Return the (x, y) coordinate for the center point of the cell that contains the specified text.  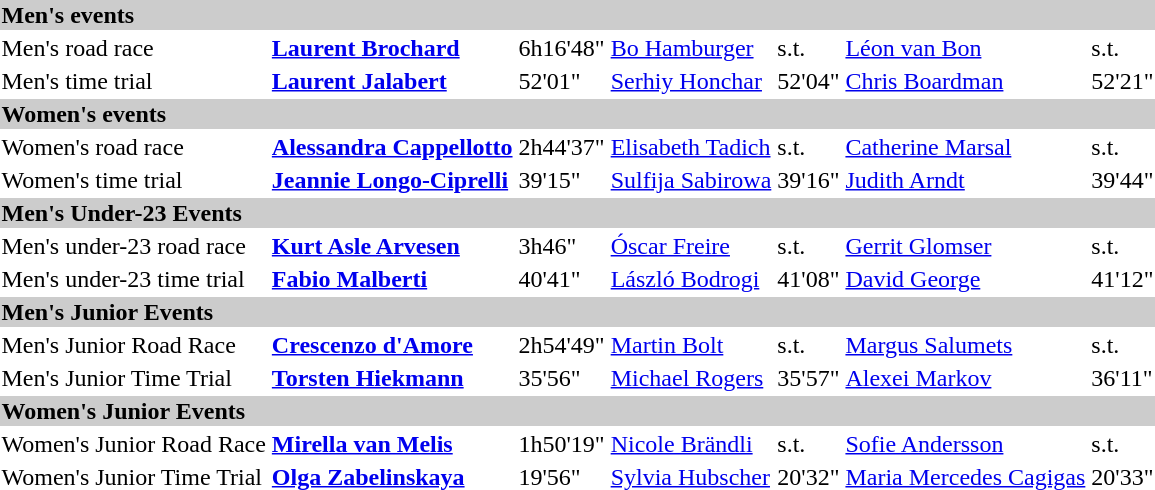
Sofie Andersson (966, 444)
Martin Bolt (691, 345)
39'15" (562, 180)
Men's Junior Road Race (134, 345)
Women's Junior Road Race (134, 444)
Judith Arndt (966, 180)
Crescenzo d'Amore (392, 345)
6h16'48" (562, 48)
Women's time trial (134, 180)
Men's under-23 road race (134, 246)
36'11" (1122, 378)
52'01" (562, 81)
Fabio Malberti (392, 279)
Laurent Brochard (392, 48)
Women's events (578, 114)
41'08" (808, 279)
Gerrit Glomser (966, 246)
Women's Junior Events (578, 411)
52'04" (808, 81)
Men's Junior Time Trial (134, 378)
Chris Boardman (966, 81)
Nicole Brändli (691, 444)
László Bodrogi (691, 279)
Margus Salumets (966, 345)
Bo Hamburger (691, 48)
Men's Under-23 Events (578, 213)
Women's road race (134, 147)
Jeannie Longo-Ciprelli (392, 180)
Michael Rogers (691, 378)
40'41" (562, 279)
Sulfija Sabirowa (691, 180)
Alexei Markov (966, 378)
39'44" (1122, 180)
Laurent Jalabert (392, 81)
2h54'49" (562, 345)
1h50'19" (562, 444)
52'21" (1122, 81)
Men's events (578, 15)
David George (966, 279)
39'16" (808, 180)
Catherine Marsal (966, 147)
Léon van Bon (966, 48)
35'57" (808, 378)
Mirella van Melis (392, 444)
Kurt Asle Arvesen (392, 246)
Men's time trial (134, 81)
Alessandra Cappellotto (392, 147)
Torsten Hiekmann (392, 378)
Men's under-23 time trial (134, 279)
Óscar Freire (691, 246)
35'56" (562, 378)
3h46" (562, 246)
Serhiy Honchar (691, 81)
Men's Junior Events (578, 312)
2h44'37" (562, 147)
Men's road race (134, 48)
Elisabeth Tadich (691, 147)
41'12" (1122, 279)
